Extract the [X, Y] coordinate from the center of the cell holding the provided text.  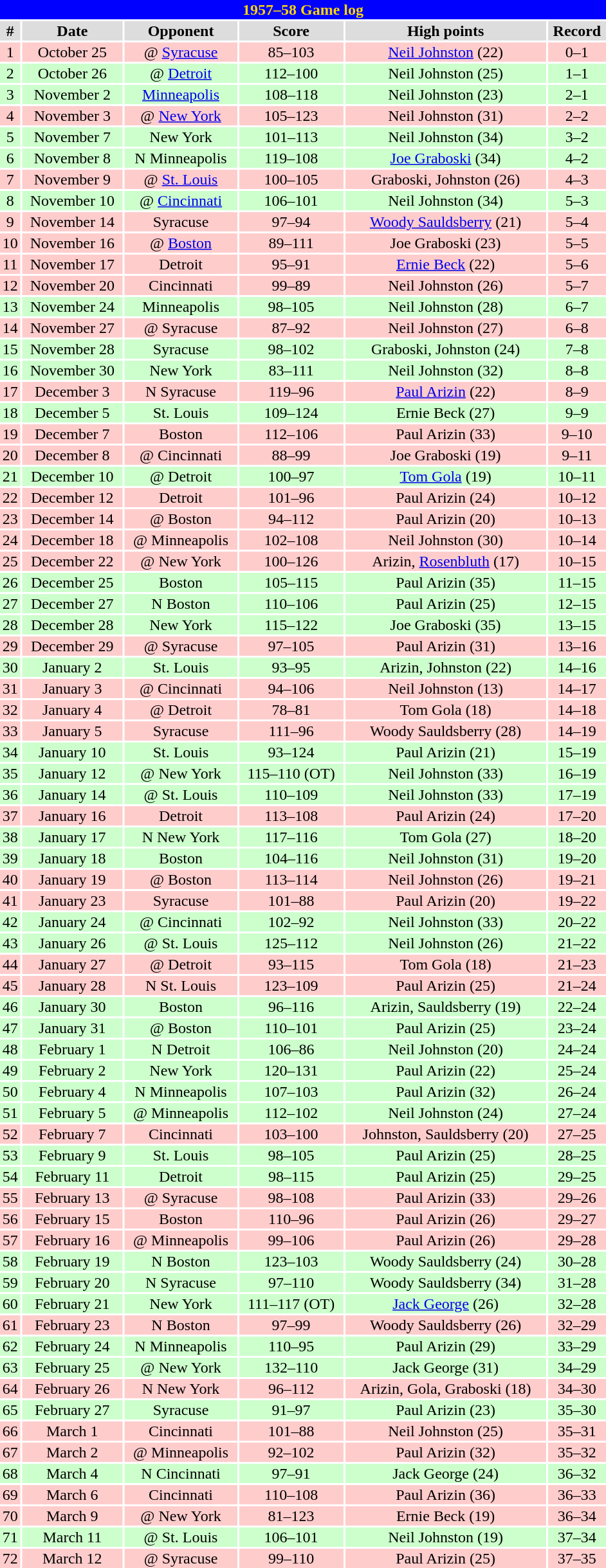
January 24 [72, 922]
38 [10, 837]
30 [10, 667]
February 23 [72, 1325]
83–111 [291, 370]
December 5 [72, 413]
N St. Louis [180, 986]
March 9 [72, 1516]
2–1 [577, 95]
2–2 [577, 116]
12–15 [577, 604]
Paul Arizin (21) [445, 752]
41 [10, 901]
Arizin, Gola, Graboski (18) [445, 1389]
18 [10, 413]
23–24 [577, 1028]
December 22 [72, 561]
November 24 [72, 307]
23 [10, 519]
November 20 [72, 285]
110–108 [291, 1495]
9 [10, 222]
31–28 [577, 1283]
10–14 [577, 540]
91–97 [291, 1410]
February 13 [72, 1198]
9–11 [577, 455]
6–8 [577, 328]
46 [10, 1007]
20 [10, 455]
February 25 [72, 1367]
61 [10, 1325]
8–8 [577, 370]
Date [72, 31]
February 9 [72, 1155]
1 [10, 52]
24–24 [577, 1049]
111–96 [291, 731]
February 27 [72, 1410]
5–7 [577, 285]
January 30 [72, 1007]
December 18 [72, 540]
110–101 [291, 1028]
44 [10, 964]
Woody Sauldsberry (26) [445, 1325]
39 [10, 858]
35 [10, 773]
10–12 [577, 498]
37–34 [577, 1537]
January 26 [72, 943]
26 [10, 582]
January 16 [72, 816]
96–112 [291, 1389]
November 2 [72, 95]
January 23 [72, 901]
92–102 [291, 1452]
N Cincinnati [180, 1473]
February 2 [72, 1070]
November 30 [72, 370]
Paul Arizin (35) [445, 582]
5–6 [577, 264]
113–114 [291, 879]
119–96 [291, 392]
110–95 [291, 1346]
January 3 [72, 689]
Jack George (31) [445, 1367]
0–1 [577, 52]
78–81 [291, 710]
February 24 [72, 1346]
117–116 [291, 837]
March 11 [72, 1537]
132–110 [291, 1367]
February 21 [72, 1304]
Record [577, 31]
59 [10, 1283]
Tom Gola (19) [445, 476]
115–110 (OT) [291, 773]
Woody Sauldsberry (34) [445, 1283]
Joe Graboski (23) [445, 243]
123–103 [291, 1261]
17–20 [577, 816]
96–116 [291, 1007]
16 [10, 370]
47 [10, 1028]
93–115 [291, 964]
December 14 [72, 519]
67 [10, 1452]
Paul Arizin (31) [445, 646]
November 14 [72, 222]
120–131 [291, 1070]
108–118 [291, 95]
123–109 [291, 986]
3–2 [577, 137]
19–22 [577, 901]
22 [10, 498]
28–25 [577, 1155]
January 27 [72, 964]
50 [10, 1092]
Neil Johnston (32) [445, 370]
93–95 [291, 667]
93–124 [291, 752]
January 31 [72, 1028]
40 [10, 879]
November 28 [72, 349]
113–108 [291, 816]
High points [445, 31]
99–89 [291, 285]
43 [10, 943]
November 7 [72, 137]
21 [10, 476]
99–106 [291, 1240]
December 28 [72, 625]
72 [10, 1558]
March 1 [72, 1431]
7 [10, 179]
36–33 [577, 1495]
Woody Sauldsberry (28) [445, 731]
December 3 [72, 392]
February 16 [72, 1240]
110–96 [291, 1219]
Neil Johnston (23) [445, 95]
February 20 [72, 1283]
10 [10, 243]
94–106 [291, 689]
January 19 [72, 879]
8 [10, 201]
January 28 [72, 986]
15–19 [577, 752]
58 [10, 1261]
98–108 [291, 1198]
1957–58 Game log [303, 10]
29 [10, 646]
14 [10, 328]
29–26 [577, 1198]
8–9 [577, 392]
November 9 [72, 179]
January 10 [72, 752]
October 26 [72, 73]
104–116 [291, 858]
Neil Johnston (22) [445, 52]
Paul Arizin (23) [445, 1410]
Arizin, Johnston (22) [445, 667]
November 8 [72, 158]
64 [10, 1389]
62 [10, 1346]
December 29 [72, 646]
Paul Arizin (29) [445, 1346]
66 [10, 1431]
24 [10, 540]
69 [10, 1495]
Joe Graboski (19) [445, 455]
100–97 [291, 476]
5–4 [577, 222]
33 [10, 731]
January 2 [72, 667]
1–1 [577, 73]
December 12 [72, 498]
6–7 [577, 307]
March 6 [72, 1495]
November 10 [72, 201]
98–102 [291, 349]
30–28 [577, 1261]
Graboski, Johnston (24) [445, 349]
5 [10, 137]
35–31 [577, 1431]
33–29 [577, 1346]
Jack George (24) [445, 1473]
Ernie Beck (19) [445, 1516]
13–16 [577, 646]
9–10 [577, 434]
January 14 [72, 795]
Arizin, Sauldsberry (19) [445, 1007]
60 [10, 1304]
97–94 [291, 222]
December 8 [72, 455]
94–112 [291, 519]
4–3 [577, 179]
November 3 [72, 116]
4–2 [577, 158]
Neil Johnston (24) [445, 1113]
14–18 [577, 710]
March 4 [72, 1473]
December 10 [72, 476]
Neil Johnston (30) [445, 540]
65 [10, 1410]
35–32 [577, 1452]
51 [10, 1113]
42 [10, 922]
9–9 [577, 413]
53 [10, 1155]
98–115 [291, 1176]
29–25 [577, 1176]
109–124 [291, 413]
57 [10, 1240]
37–35 [577, 1558]
November 27 [72, 328]
99–110 [291, 1558]
32–28 [577, 1304]
37 [10, 816]
February 15 [72, 1219]
85–103 [291, 52]
36–32 [577, 1473]
110–109 [291, 795]
7–8 [577, 349]
112–106 [291, 434]
95–91 [291, 264]
27–24 [577, 1113]
19–21 [577, 879]
Paul Arizin (36) [445, 1495]
26–24 [577, 1092]
# [10, 31]
15 [10, 349]
January 18 [72, 858]
103–100 [291, 1134]
105–115 [291, 582]
Johnston, Sauldsberry (20) [445, 1134]
36–34 [577, 1516]
63 [10, 1367]
34–29 [577, 1367]
Neil Johnston (13) [445, 689]
87–92 [291, 328]
68 [10, 1473]
Woody Sauldsberry (21) [445, 222]
Joe Graboski (35) [445, 625]
January 12 [72, 773]
11 [10, 264]
10–13 [577, 519]
17–19 [577, 795]
115–122 [291, 625]
10–11 [577, 476]
32 [10, 710]
112–102 [291, 1113]
Ernie Beck (22) [445, 264]
97–105 [291, 646]
February 19 [72, 1261]
71 [10, 1537]
Neil Johnston (20) [445, 1049]
Opponent [180, 31]
19 [10, 434]
14–17 [577, 689]
January 17 [72, 837]
Graboski, Johnston (26) [445, 179]
97–91 [291, 1473]
November 17 [72, 264]
February 1 [72, 1049]
Score [291, 31]
Woody Sauldsberry (24) [445, 1261]
4 [10, 116]
January 5 [72, 731]
17 [10, 392]
March 2 [72, 1452]
89–111 [291, 243]
Joe Graboski (34) [445, 158]
11–15 [577, 582]
54 [10, 1176]
12 [10, 285]
119–108 [291, 158]
97–110 [291, 1283]
19–20 [577, 858]
45 [10, 986]
52 [10, 1134]
5–3 [577, 201]
102–92 [291, 922]
70 [10, 1516]
28 [10, 625]
February 7 [72, 1134]
31 [10, 689]
February 11 [72, 1176]
18–20 [577, 837]
December 27 [72, 604]
February 4 [72, 1092]
100–105 [291, 179]
March 12 [72, 1558]
10–15 [577, 561]
81–123 [291, 1516]
106–86 [291, 1049]
2 [10, 73]
21–23 [577, 964]
December 7 [72, 434]
97–99 [291, 1325]
27–25 [577, 1134]
56 [10, 1219]
107–103 [291, 1092]
25–24 [577, 1070]
Neil Johnston (27) [445, 328]
Arizin, Rosenbluth (17) [445, 561]
100–126 [291, 561]
Jack George (26) [445, 1304]
27 [10, 604]
Neil Johnston (28) [445, 307]
111–117 (OT) [291, 1304]
25 [10, 561]
November 16 [72, 243]
29–27 [577, 1219]
January 4 [72, 710]
55 [10, 1198]
49 [10, 1070]
88–99 [291, 455]
36 [10, 795]
125–112 [291, 943]
14–16 [577, 667]
48 [10, 1049]
February 5 [72, 1113]
Tom Gola (27) [445, 837]
October 25 [72, 52]
20–22 [577, 922]
6 [10, 158]
34 [10, 752]
Neil Johnston (19) [445, 1537]
34–30 [577, 1389]
102–108 [291, 540]
32–29 [577, 1325]
December 25 [72, 582]
5–5 [577, 243]
3 [10, 95]
21–22 [577, 943]
14–19 [577, 731]
110–106 [291, 604]
Ernie Beck (27) [445, 413]
29–28 [577, 1240]
35–30 [577, 1410]
105–123 [291, 116]
101–113 [291, 137]
16–19 [577, 773]
22–24 [577, 1007]
112–100 [291, 73]
21–24 [577, 986]
February 26 [72, 1389]
13 [10, 307]
N Detroit [180, 1049]
101–96 [291, 498]
13–15 [577, 625]
